Detect which cell encompasses the target text, then output its [x, y] center coordinate. 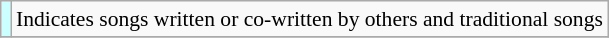
Indicates songs written or co-written by others and traditional songs [310, 19]
